Find where the given text appears and provide that cell's center as (x, y) coordinate. 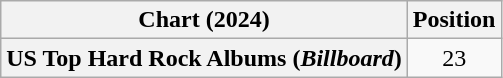
Chart (2024) (204, 20)
US Top Hard Rock Albums (Billboard) (204, 58)
23 (454, 58)
Position (454, 20)
